Return the (x, y) coordinate for the center point of the cell that contains the specified text.  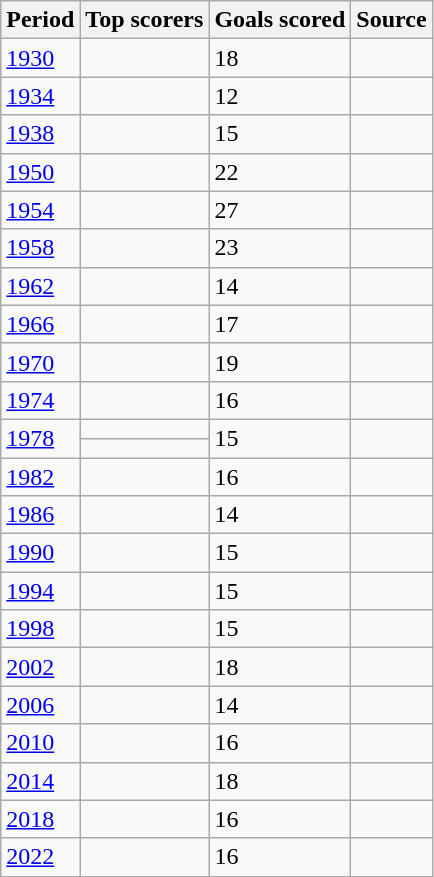
1938 (40, 134)
23 (280, 248)
17 (280, 324)
1958 (40, 248)
1974 (40, 400)
22 (280, 172)
12 (280, 96)
19 (280, 362)
1962 (40, 286)
Period (40, 20)
2018 (40, 819)
1950 (40, 172)
1994 (40, 591)
Goals scored (280, 20)
27 (280, 210)
2014 (40, 781)
2002 (40, 667)
Top scorers (144, 20)
1970 (40, 362)
1982 (40, 477)
1934 (40, 96)
1986 (40, 515)
Source (392, 20)
2006 (40, 705)
1978 (40, 438)
1998 (40, 629)
2010 (40, 743)
1930 (40, 58)
2022 (40, 857)
1966 (40, 324)
1954 (40, 210)
1990 (40, 553)
